Scan for the cell matching the given text and deliver its (X, Y) coordinate at center. 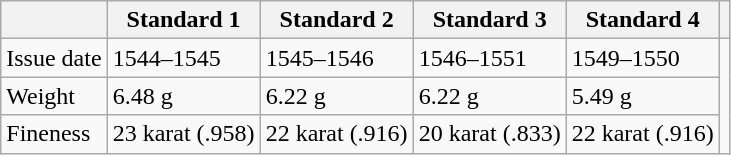
Issue date (54, 58)
5.49 g (642, 96)
Standard 1 (184, 20)
1545–1546 (336, 58)
Weight (54, 96)
23 karat (.958) (184, 134)
Standard 3 (490, 20)
Fineness (54, 134)
6.48 g (184, 96)
1546–1551 (490, 58)
1544–1545 (184, 58)
1549–1550 (642, 58)
20 karat (.833) (490, 134)
Standard 4 (642, 20)
Standard 2 (336, 20)
